Find where the given text appears and provide that cell's center as (X, Y) coordinate. 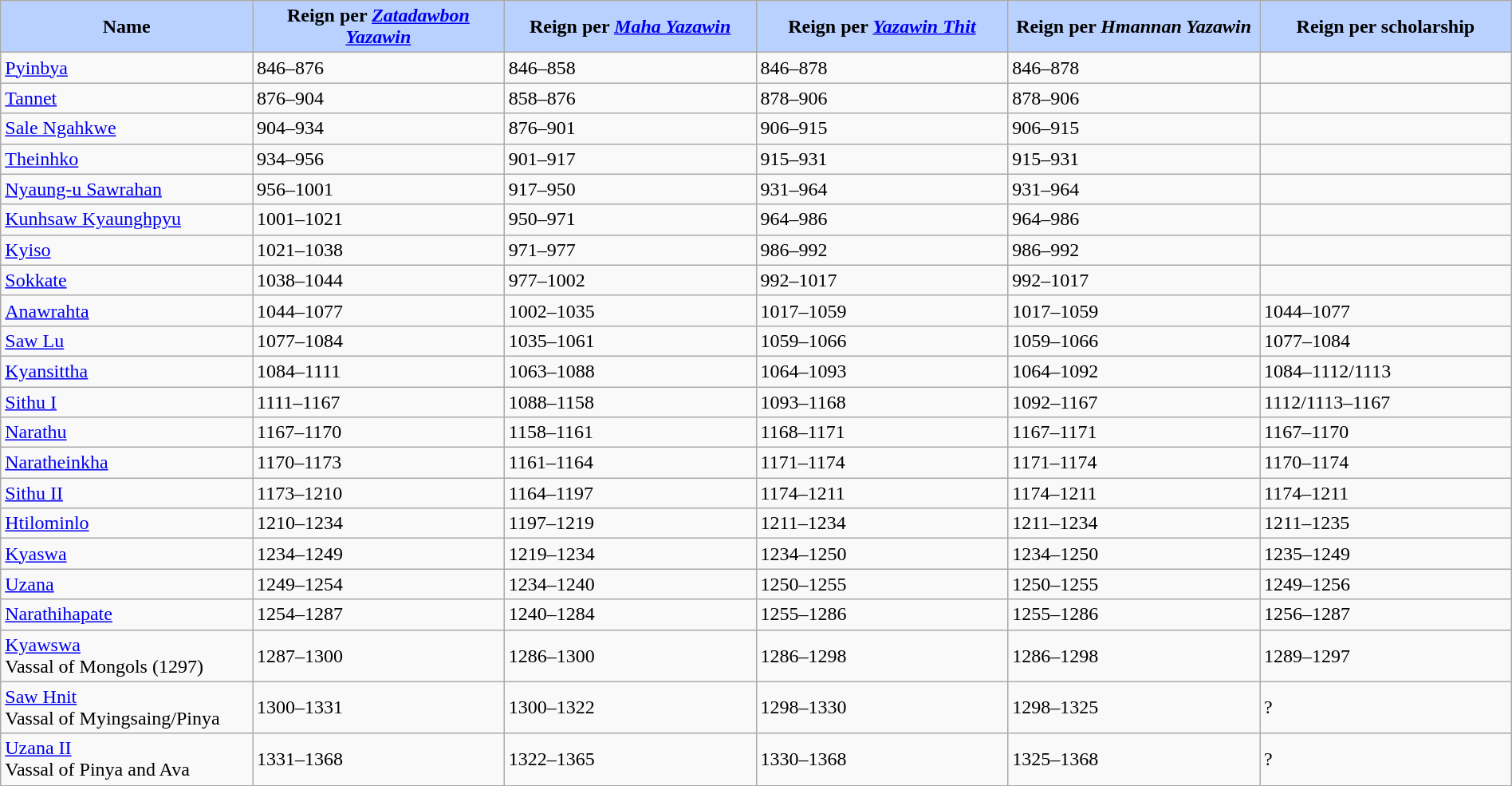
1088–1158 (630, 401)
Reign per Zatadawbon Yazawin (378, 27)
1240–1284 (630, 614)
Reign per Hmannan Yazawin (1134, 27)
846–876 (378, 68)
1035–1061 (630, 341)
Kyiso (127, 250)
1234–1249 (378, 554)
1330–1368 (882, 760)
858–876 (630, 98)
977–1002 (630, 280)
Narathu (127, 432)
Kyansittha (127, 371)
Naratheinkha (127, 463)
1092–1167 (1134, 401)
Nyaung-u Sawrahan (127, 189)
Sithu II (127, 493)
917–950 (630, 189)
934–956 (378, 159)
Reign per Maha Yazawin (630, 27)
950–971 (630, 219)
1254–1287 (378, 614)
1235–1249 (1386, 554)
Theinhko (127, 159)
1298–1325 (1134, 707)
1197–1219 (630, 523)
1161–1164 (630, 463)
Saw Lu (127, 341)
904–934 (378, 128)
1168–1171 (882, 432)
1001–1021 (378, 219)
Kyaswa (127, 554)
1063–1088 (630, 371)
1021–1038 (378, 250)
Sokkate (127, 280)
1249–1254 (378, 584)
1300–1322 (630, 707)
Narathihapate (127, 614)
876–904 (378, 98)
Uzana II Vassal of Pinya and Ava (127, 760)
1211–1235 (1386, 523)
1331–1368 (378, 760)
Name (127, 27)
1256–1287 (1386, 614)
1289–1297 (1386, 656)
1064–1093 (882, 371)
1173–1210 (378, 493)
Sithu I (127, 401)
1167–1171 (1134, 432)
Kunhsaw Kyaunghpyu (127, 219)
876–901 (630, 128)
Htilominlo (127, 523)
1112/1113–1167 (1386, 401)
1298–1330 (882, 707)
Saw Hnit Vassal of Myingsaing/Pinya (127, 707)
1219–1234 (630, 554)
1002–1035 (630, 310)
Uzana (127, 584)
Reign per Yazawin Thit (882, 27)
1287–1300 (378, 656)
Sale Ngahkwe (127, 128)
Tannet (127, 98)
956–1001 (378, 189)
846–858 (630, 68)
1164–1197 (630, 493)
971–977 (630, 250)
Pyinbya (127, 68)
1111–1167 (378, 401)
1286–1300 (630, 656)
1170–1173 (378, 463)
1234–1240 (630, 584)
1038–1044 (378, 280)
1093–1168 (882, 401)
901–917 (630, 159)
1322–1365 (630, 760)
1249–1256 (1386, 584)
1325–1368 (1134, 760)
1084–1111 (378, 371)
1300–1331 (378, 707)
1170–1174 (1386, 463)
Kyawswa Vassal of Mongols (1297) (127, 656)
Anawrahta (127, 310)
Reign per scholarship (1386, 27)
1064–1092 (1134, 371)
1210–1234 (378, 523)
1084–1112/1113 (1386, 371)
1158–1161 (630, 432)
